Return the [X, Y] coordinate for the center point of the cell that contains the specified text.  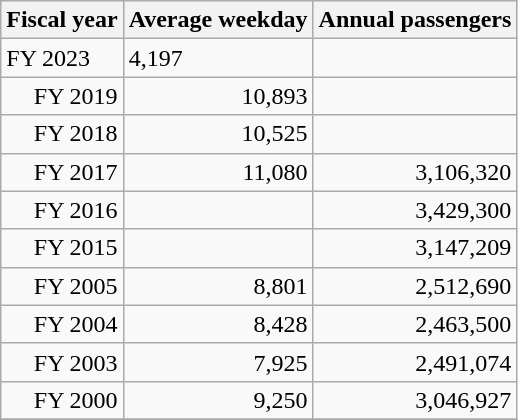
3,429,300 [415, 210]
8,801 [218, 286]
Fiscal year [62, 20]
FY 2004 [62, 324]
FY 2017 [62, 172]
2,463,500 [415, 324]
7,925 [218, 362]
Annual passengers [415, 20]
FY 2018 [62, 134]
FY 2005 [62, 286]
8,428 [218, 324]
2,512,690 [415, 286]
10,525 [218, 134]
FY 2019 [62, 96]
FY 2015 [62, 248]
FY 2003 [62, 362]
10,893 [218, 96]
3,046,927 [415, 400]
3,147,209 [415, 248]
Average weekday [218, 20]
9,250 [218, 400]
FY 2016 [62, 210]
FY 2023 [62, 58]
2,491,074 [415, 362]
11,080 [218, 172]
3,106,320 [415, 172]
4,197 [218, 58]
FY 2000 [62, 400]
